Search for the cell housing the specified text and yield its (x, y) center coordinate. 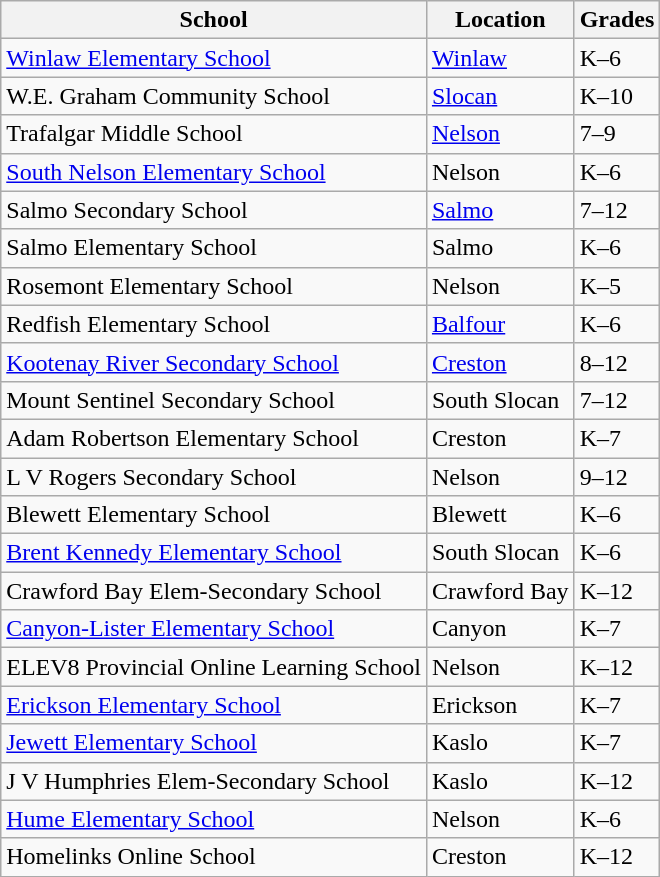
Erickson Elementary School (214, 705)
L V Rogers Secondary School (214, 477)
J V Humphries Elem-Secondary School (214, 781)
Balfour (500, 324)
Adam Robertson Elementary School (214, 438)
K–5 (617, 286)
8–12 (617, 362)
Canyon-Lister Elementary School (214, 629)
7–9 (617, 134)
Hume Elementary School (214, 819)
Crawford Bay (500, 591)
Grades (617, 20)
Rosemont Elementary School (214, 286)
Blewett (500, 515)
Kootenay River Secondary School (214, 362)
Trafalgar Middle School (214, 134)
School (214, 20)
Jewett Elementary School (214, 743)
Blewett Elementary School (214, 515)
W.E. Graham Community School (214, 96)
Homelinks Online School (214, 857)
Salmo Secondary School (214, 210)
Brent Kennedy Elementary School (214, 553)
Salmo Elementary School (214, 248)
Mount Sentinel Secondary School (214, 400)
Crawford Bay Elem-Secondary School (214, 591)
Redfish Elementary School (214, 324)
K–10 (617, 96)
Location (500, 20)
South Nelson Elementary School (214, 172)
Winlaw Elementary School (214, 58)
Slocan (500, 96)
Winlaw (500, 58)
Erickson (500, 705)
ELEV8 Provincial Online Learning School (214, 667)
Canyon (500, 629)
9–12 (617, 477)
